Find where the given text appears and provide that cell's center as (X, Y) coordinate. 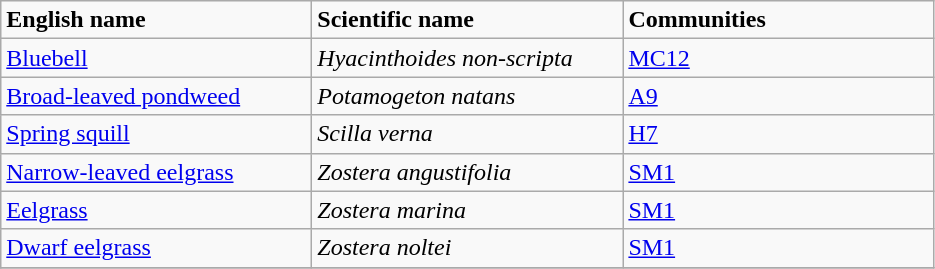
A9 (778, 96)
Zostera angustifolia (468, 172)
Bluebell (156, 58)
H7 (778, 134)
Scilla verna (468, 134)
English name (156, 20)
Hyacinthoides non-scripta (468, 58)
Narrow-leaved eelgrass (156, 172)
Zostera noltei (468, 248)
Potamogeton natans (468, 96)
Dwarf eelgrass (156, 248)
Broad-leaved pondweed (156, 96)
Spring squill (156, 134)
Communities (778, 20)
MC12 (778, 58)
Scientific name (468, 20)
Eelgrass (156, 210)
Zostera marina (468, 210)
